Extract the [x, y] coordinate from the center of the cell holding the provided text.  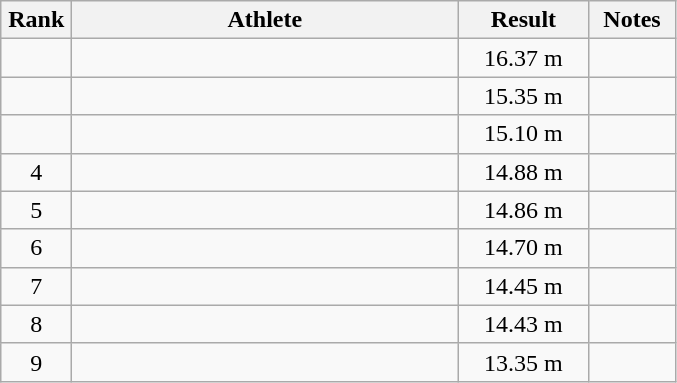
Notes [632, 20]
16.37 m [524, 58]
Rank [36, 20]
14.70 m [524, 248]
7 [36, 286]
15.35 m [524, 96]
14.45 m [524, 286]
Athlete [265, 20]
8 [36, 324]
14.86 m [524, 210]
13.35 m [524, 362]
4 [36, 172]
15.10 m [524, 134]
5 [36, 210]
6 [36, 248]
9 [36, 362]
14.43 m [524, 324]
14.88 m [524, 172]
Result [524, 20]
